Locate the cell with the specified text and output its [X, Y] center coordinate. 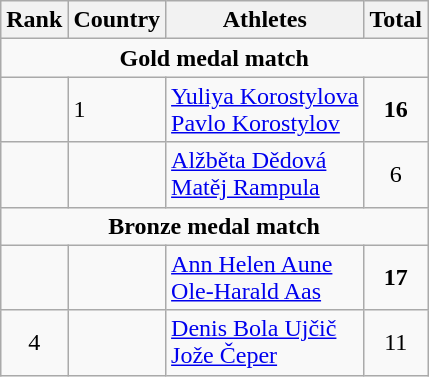
Bronze medal match [214, 226]
Country [117, 20]
Rank [34, 20]
1 [117, 110]
Athletes [265, 20]
6 [396, 174]
11 [396, 342]
17 [396, 278]
Alžběta DědováMatěj Rampula [265, 174]
Denis Bola UjčičJože Čeper [265, 342]
Yuliya KorostylovaPavlo Korostylov [265, 110]
Total [396, 20]
4 [34, 342]
Gold medal match [214, 58]
Ann Helen AuneOle-Harald Aas [265, 278]
16 [396, 110]
